Extract the (x, y) coordinate from the center of the cell holding the provided text.  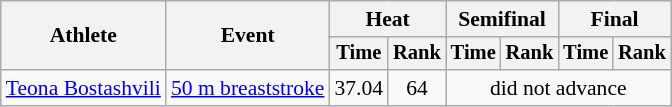
Heat (387, 19)
did not advance (558, 88)
Event (248, 36)
64 (417, 88)
Teona Bostashvili (84, 88)
Final (614, 19)
37.04 (358, 88)
Semifinal (502, 19)
Athlete (84, 36)
50 m breaststroke (248, 88)
